Return the (X, Y) coordinate for the center point of the cell that contains the specified text.  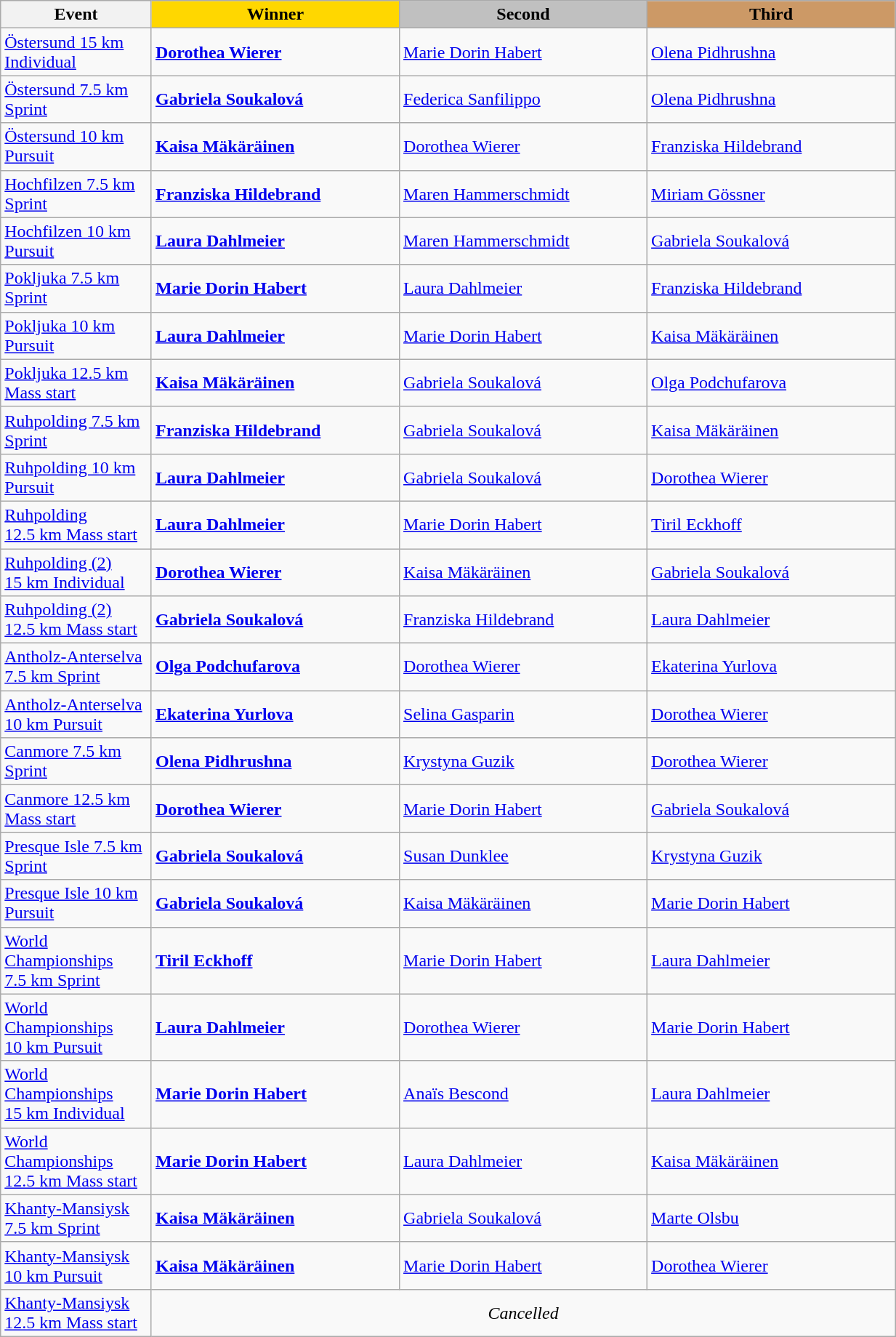
World Championships 15 km Individual (76, 1094)
Khanty-Mansiysk 7.5 km Sprint (76, 1218)
Ruhpolding 7.5 km Sprint (76, 430)
Ruhpolding 12.5 km Mass start (76, 525)
Susan Dunklee (523, 856)
Khanty-Mansiysk 12.5 km Mass start (76, 1313)
Anaïs Bescond (523, 1094)
Hochfilzen 10 km Pursuit (76, 241)
Federica Sanfilippo (523, 99)
Event (76, 15)
Hochfilzen 7.5 km Sprint (76, 193)
Pokljuka 7.5 km Sprint (76, 288)
Antholz-Anterselva 10 km Pursuit (76, 714)
Third (772, 15)
Antholz-Anterselva 7.5 km Sprint (76, 667)
Second (523, 15)
Östersund 15 km Individual (76, 52)
Ruhpolding 10 km Pursuit (76, 477)
Pokljuka 12.5 km Mass start (76, 382)
Östersund 10 km Pursuit (76, 147)
World Championships 7.5 km Sprint (76, 960)
World Championships 10 km Pursuit (76, 1027)
Canmore 12.5 km Mass start (76, 808)
Östersund 7.5 km Sprint (76, 99)
Canmore 7.5 km Sprint (76, 762)
Selina Gasparin (523, 714)
Presque Isle 10 km Pursuit (76, 903)
Marte Olsbu (772, 1218)
Winner (275, 15)
Presque Isle 7.5 km Sprint (76, 856)
Ruhpolding (2) 12.5 km Mass start (76, 619)
Cancelled (523, 1313)
World Championships 12.5 km Mass start (76, 1161)
Khanty-Mansiysk 10 km Pursuit (76, 1265)
Pokljuka 10 km Pursuit (76, 336)
Miriam Gössner (772, 193)
Ruhpolding (2) 15 km Individual (76, 571)
